Return the [X, Y] coordinate for the center point of the cell that contains the specified text.  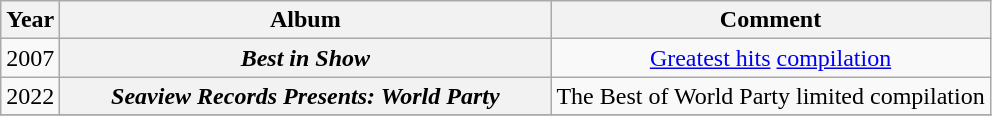
Comment [770, 20]
The Best of World Party limited compilation [770, 96]
Year [30, 20]
Greatest hits compilation [770, 58]
Seaview Records Presents: World Party [306, 96]
Album [306, 20]
2007 [30, 58]
2022 [30, 96]
Best in Show [306, 58]
